Extract the [x, y] coordinate from the center of the cell holding the provided text.  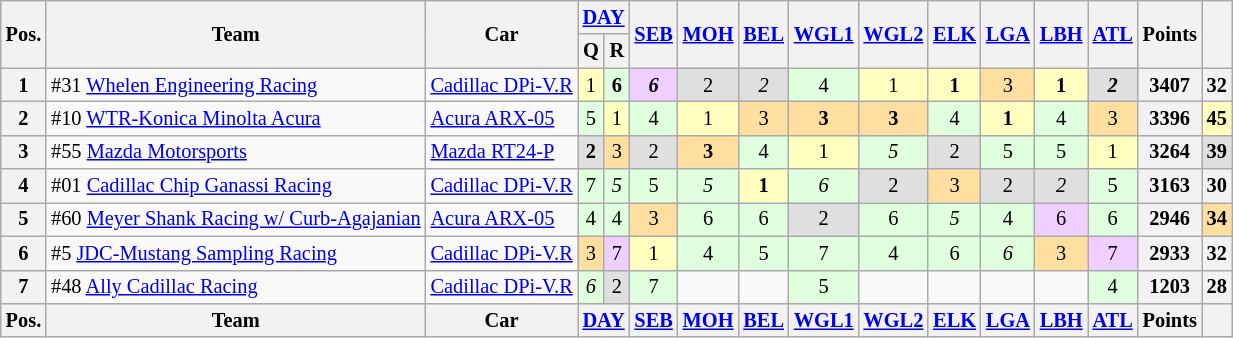
Mazda RT24-P [502, 152]
#01 Cadillac Chip Ganassi Racing [236, 186]
#60 Meyer Shank Racing w/ Curb-Agajanian [236, 219]
3396 [1170, 118]
3407 [1170, 85]
Q [592, 51]
1203 [1170, 287]
45 [1217, 118]
34 [1217, 219]
#55 Mazda Motorsports [236, 152]
#10 WTR-Konica Minolta Acura [236, 118]
#31 Whelen Engineering Racing [236, 85]
R [616, 51]
28 [1217, 287]
3163 [1170, 186]
39 [1217, 152]
30 [1217, 186]
#5 JDC-Mustang Sampling Racing [236, 253]
#48 Ally Cadillac Racing [236, 287]
3264 [1170, 152]
2933 [1170, 253]
2946 [1170, 219]
